Pinpoint the cell where the given text exists, returning its [X, Y] midpoint coordinate. 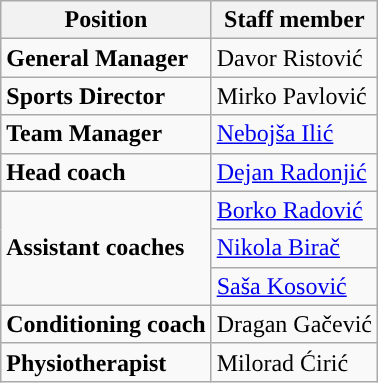
Dejan Radonjić [294, 172]
Davor Ristović [294, 58]
Team Manager [106, 134]
Assistant coaches [106, 248]
Nikola Birač [294, 248]
Physiotherapist [106, 362]
Head coach [106, 172]
Position [106, 20]
Borko Radović [294, 210]
Mirko Pavlović [294, 96]
Sports Director [106, 96]
Milorad Ćirić [294, 362]
Nebojša Ilić [294, 134]
Staff member [294, 20]
General Manager [106, 58]
Dragan Gačević [294, 324]
Conditioning coach [106, 324]
Saša Kosović [294, 286]
